Search for the cell housing the specified text and yield its (x, y) center coordinate. 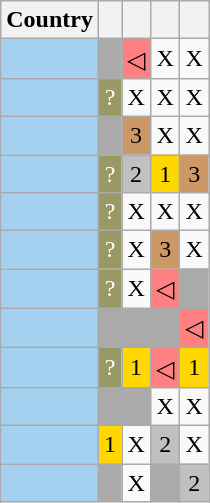
Country (50, 20)
